Find where the given text appears and provide that cell's center as [x, y] coordinate. 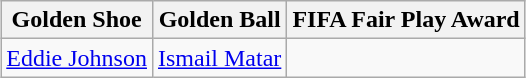
Eddie Johnson [77, 58]
Golden Ball [219, 20]
FIFA Fair Play Award [406, 20]
Golden Shoe [77, 20]
Ismail Matar [219, 58]
